Return [X, Y] of the center of cell containing provided text 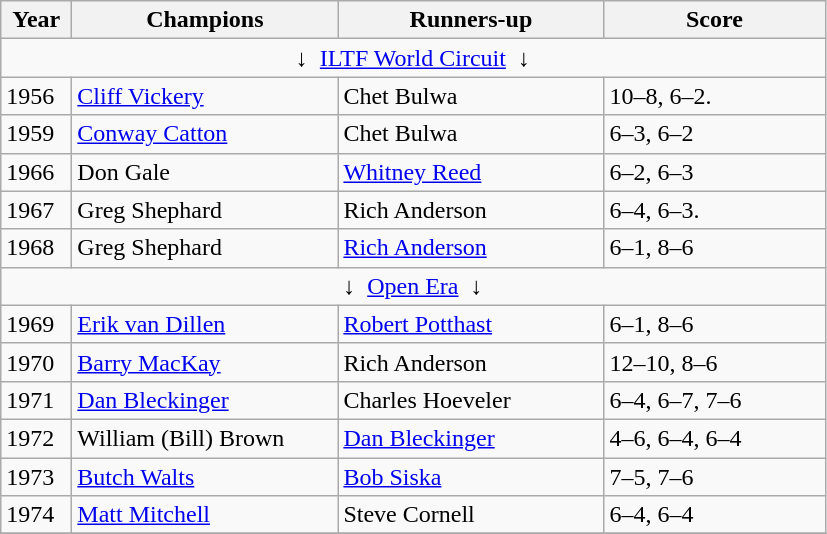
1966 [36, 172]
6–4, 6–7, 7–6 [714, 400]
Charles Hoeveler [471, 400]
1972 [36, 438]
Whitney Reed [471, 172]
1970 [36, 362]
1973 [36, 477]
6–4, 6–4 [714, 515]
Score [714, 20]
Year [36, 20]
↓ Open Era ↓ [413, 286]
Barry MacKay [205, 362]
Steve Cornell [471, 515]
1969 [36, 324]
10–8, 6–2. [714, 96]
6–4, 6–3. [714, 210]
Matt Mitchell [205, 515]
6–2, 6–3 [714, 172]
↓ ILTF World Circuit ↓ [413, 58]
Runners-up [471, 20]
Erik van Dillen [205, 324]
12–10, 8–6 [714, 362]
Robert Potthast [471, 324]
Champions [205, 20]
1967 [36, 210]
Cliff Vickery [205, 96]
4–6, 6–4, 6–4 [714, 438]
Don Gale [205, 172]
Butch Walts [205, 477]
1959 [36, 134]
1968 [36, 248]
6–3, 6–2 [714, 134]
Conway Catton [205, 134]
1971 [36, 400]
1974 [36, 515]
7–5, 7–6 [714, 477]
Bob Siska [471, 477]
1956 [36, 96]
William (Bill) Brown [205, 438]
